Output the [X, Y] coordinate of the center of the cell containing the given text.  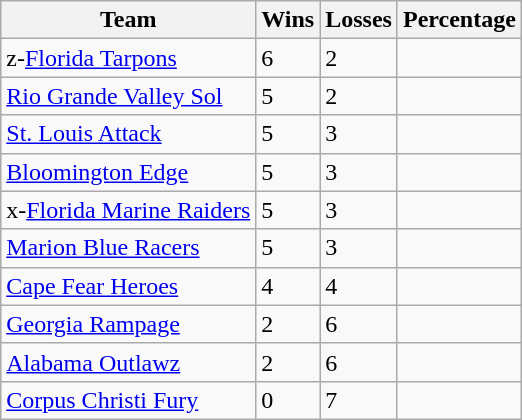
Team [128, 20]
Percentage [459, 20]
0 [288, 400]
Georgia Rampage [128, 324]
Losses [359, 20]
Cape Fear Heroes [128, 286]
Marion Blue Racers [128, 248]
Rio Grande Valley Sol [128, 96]
Wins [288, 20]
7 [359, 400]
St. Louis Attack [128, 134]
x-Florida Marine Raiders [128, 210]
Bloomington Edge [128, 172]
z-Florida Tarpons [128, 58]
Corpus Christi Fury [128, 400]
Alabama Outlawz [128, 362]
